Locate the cell with the specified text and output its [x, y] center coordinate. 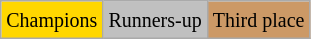
Runners-up [155, 20]
Champions [52, 20]
Third place [258, 20]
